Detect which cell encompasses the target text, then output its (x, y) center coordinate. 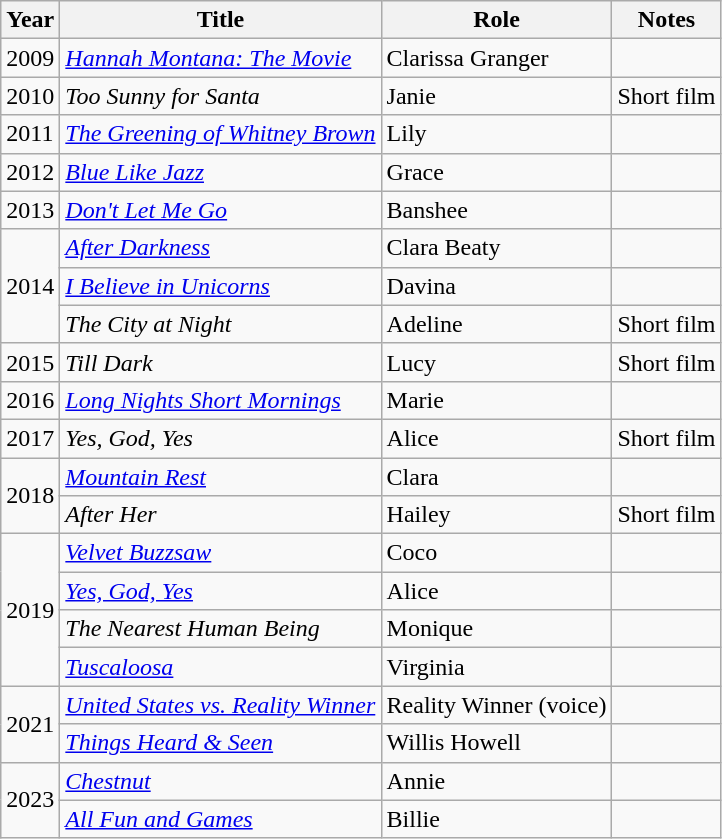
Role (496, 20)
Too Sunny for Santa (220, 96)
I Believe in Unicorns (220, 286)
Clara (496, 477)
Marie (496, 400)
Mountain Rest (220, 477)
2013 (30, 210)
Banshee (496, 210)
Blue Like Jazz (220, 172)
2023 (30, 800)
Billie (496, 819)
Lily (496, 134)
Title (220, 20)
Willis Howell (496, 743)
After Darkness (220, 248)
United States vs. Reality Winner (220, 705)
Grace (496, 172)
2009 (30, 58)
2018 (30, 496)
2014 (30, 286)
Hailey (496, 515)
2010 (30, 96)
2021 (30, 724)
Monique (496, 629)
Janie (496, 96)
2011 (30, 134)
Notes (666, 20)
2019 (30, 610)
Things Heard & Seen (220, 743)
Till Dark (220, 362)
Virginia (496, 667)
Lucy (496, 362)
Clarissa Granger (496, 58)
Annie (496, 781)
2015 (30, 362)
Chestnut (220, 781)
Clara Beaty (496, 248)
Year (30, 20)
The Greening of Whitney Brown (220, 134)
Long Nights Short Mornings (220, 400)
2016 (30, 400)
The City at Night (220, 324)
Don't Let Me Go (220, 210)
Coco (496, 553)
Hannah Montana: The Movie (220, 58)
2017 (30, 438)
The Nearest Human Being (220, 629)
Velvet Buzzsaw (220, 553)
All Fun and Games (220, 819)
Davina (496, 286)
After Her (220, 515)
Adeline (496, 324)
Reality Winner (voice) (496, 705)
2012 (30, 172)
Tuscaloosa (220, 667)
